Detect which cell encompasses the target text, then output its (x, y) center coordinate. 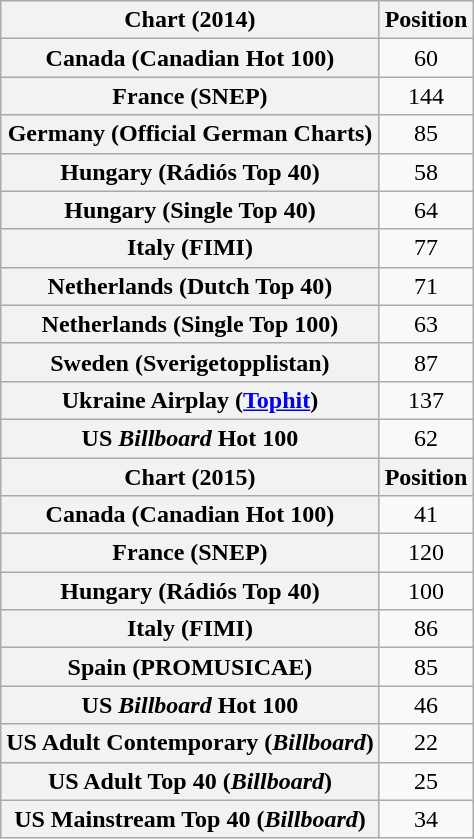
87 (426, 362)
25 (426, 781)
137 (426, 400)
46 (426, 705)
US Adult Top 40 (Billboard) (190, 781)
64 (426, 210)
Ukraine Airplay (Tophit) (190, 400)
58 (426, 172)
US Adult Contemporary (Billboard) (190, 743)
60 (426, 58)
Netherlands (Single Top 100) (190, 324)
US Mainstream Top 40 (Billboard) (190, 819)
Spain (PROMUSICAE) (190, 667)
100 (426, 591)
Germany (Official German Charts) (190, 134)
41 (426, 515)
Hungary (Single Top 40) (190, 210)
62 (426, 438)
22 (426, 743)
Chart (2014) (190, 20)
Sweden (Sverigetopplistan) (190, 362)
144 (426, 96)
77 (426, 248)
34 (426, 819)
71 (426, 286)
Netherlands (Dutch Top 40) (190, 286)
Chart (2015) (190, 477)
120 (426, 553)
63 (426, 324)
86 (426, 629)
